Capture the cell that displays the provided text and extract its [X, Y] central coordinate. 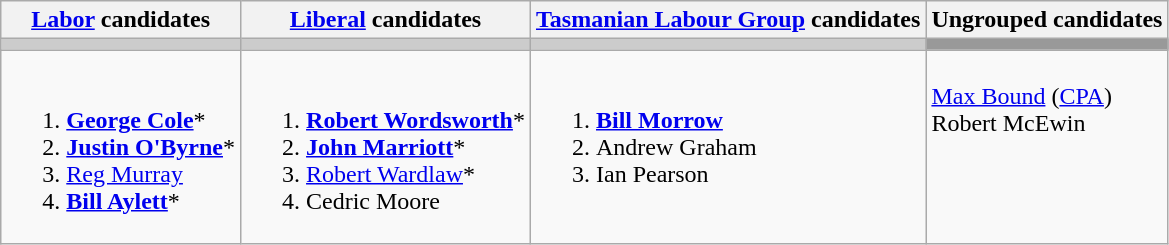
Labor candidates [121, 20]
Bill MorrowAndrew GrahamIan Pearson [728, 147]
George Cole*Justin O'Byrne*Reg MurrayBill Aylett* [121, 147]
Tasmanian Labour Group candidates [728, 20]
Liberal candidates [386, 20]
Robert Wordsworth*John Marriott*Robert Wardlaw*Cedric Moore [386, 147]
Ungrouped candidates [1047, 20]
Max Bound (CPA) Robert McEwin [1047, 147]
